Pinpoint the cell where the given text exists, returning its [x, y] midpoint coordinate. 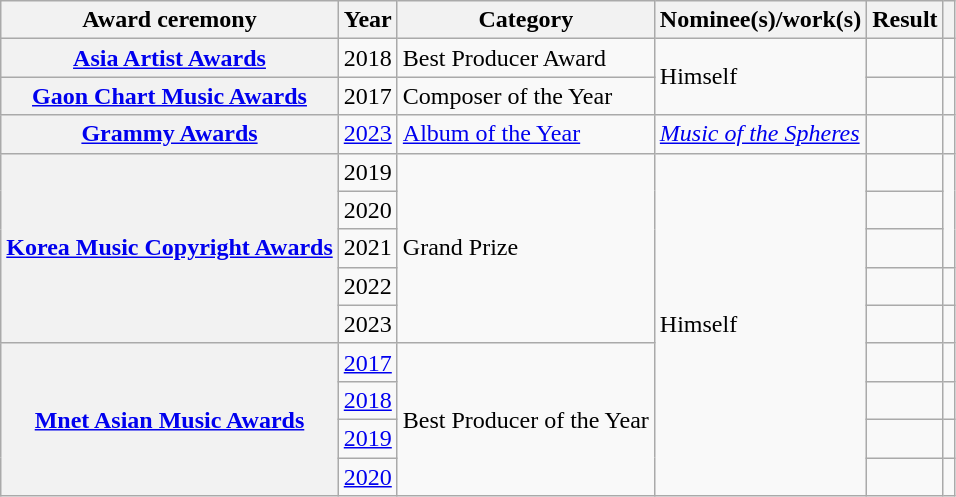
Grammy Awards [170, 134]
Award ceremony [170, 20]
Year [368, 20]
Music of the Spheres [760, 134]
Category [526, 20]
Mnet Asian Music Awards [170, 419]
Asia Artist Awards [170, 58]
Grand Prize [526, 248]
Composer of the Year [526, 96]
Best Producer Award [526, 58]
Korea Music Copyright Awards [170, 248]
Result [905, 20]
Nominee(s)/work(s) [760, 20]
Album of the Year [526, 134]
2022 [368, 286]
Gaon Chart Music Awards [170, 96]
Best Producer of the Year [526, 419]
2021 [368, 248]
